Search for the cell housing the specified text and yield its (X, Y) center coordinate. 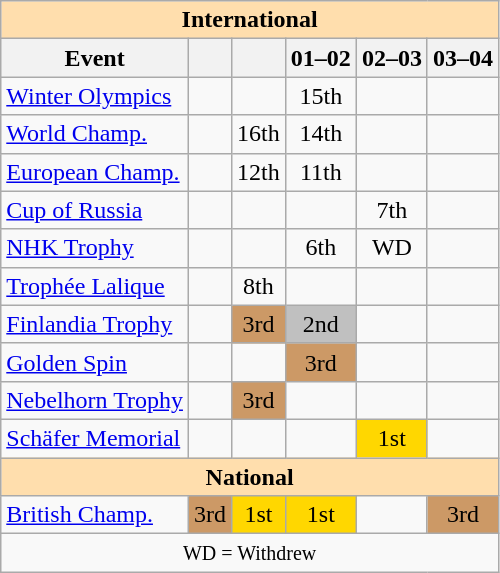
12th (259, 172)
11th (320, 172)
6th (320, 248)
8th (259, 286)
Event (95, 58)
03–04 (462, 58)
2nd (320, 324)
NHK Trophy (95, 248)
Schäfer Memorial (95, 438)
01–02 (320, 58)
02–03 (392, 58)
WD = Withdrew (250, 553)
14th (320, 134)
World Champ. (95, 134)
Golden Spin (95, 362)
National (250, 477)
WD (392, 248)
Nebelhorn Trophy (95, 400)
15th (320, 96)
European Champ. (95, 172)
7th (392, 210)
International (250, 20)
Finlandia Trophy (95, 324)
16th (259, 134)
British Champ. (95, 515)
Trophée Lalique (95, 286)
Winter Olympics (95, 96)
Cup of Russia (95, 210)
